Extract the (x, y) coordinate from the center of the cell holding the provided text.  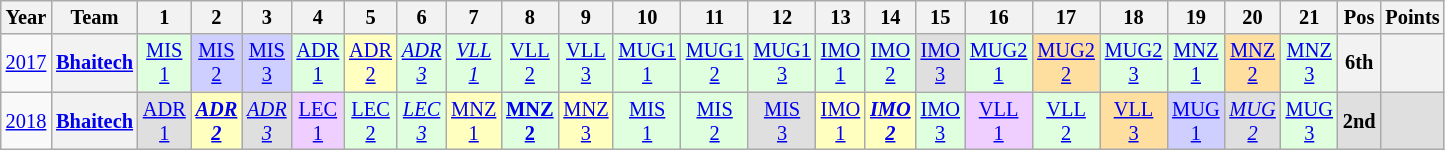
14 (890, 17)
17 (1066, 17)
5 (370, 17)
MUG22 (1066, 63)
7 (474, 17)
MUG23 (1134, 63)
12 (782, 17)
MUG3 (1310, 121)
20 (1252, 17)
6 (422, 17)
15 (940, 17)
10 (646, 17)
16 (998, 17)
19 (1196, 17)
18 (1134, 17)
2017 (26, 63)
6th (1360, 63)
MUG21 (998, 63)
21 (1310, 17)
3 (266, 17)
Team (94, 17)
2nd (1360, 121)
LEC3 (422, 121)
Pos (1360, 17)
MUG13 (782, 63)
Points (1412, 17)
2018 (26, 121)
9 (586, 17)
MUG12 (714, 63)
MUG1 (1196, 121)
8 (530, 17)
LEC1 (318, 121)
LEC2 (370, 121)
2 (217, 17)
Year (26, 17)
MUG11 (646, 63)
MUG2 (1252, 121)
11 (714, 17)
4 (318, 17)
1 (164, 17)
13 (840, 17)
